Locate the cell with the specified text and output its [X, Y] center coordinate. 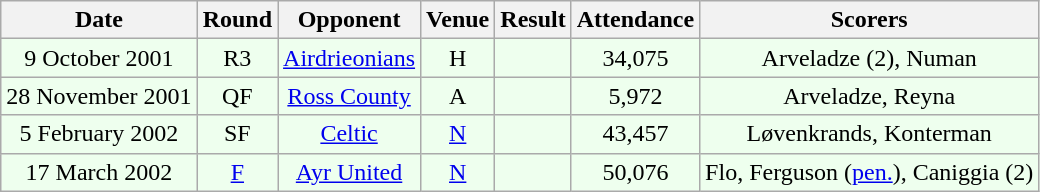
43,457 [635, 134]
Celtic [350, 134]
Attendance [635, 20]
F [237, 172]
A [458, 96]
50,076 [635, 172]
9 October 2001 [99, 58]
R3 [237, 58]
Date [99, 20]
Airdrieonians [350, 58]
34,075 [635, 58]
Arveladze (2), Numan [870, 58]
Venue [458, 20]
Ross County [350, 96]
Scorers [870, 20]
QF [237, 96]
Round [237, 20]
SF [237, 134]
28 November 2001 [99, 96]
5,972 [635, 96]
Arveladze, Reyna [870, 96]
Flo, Ferguson (pen.), Caniggia (2) [870, 172]
5 February 2002 [99, 134]
Ayr United [350, 172]
Opponent [350, 20]
H [458, 58]
Løvenkrands, Konterman [870, 134]
17 March 2002 [99, 172]
Result [533, 20]
